For the text-containing cell, return its midpoint in (X, Y) coordinate format. 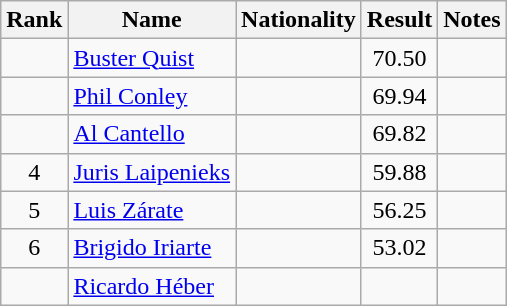
Phil Conley (152, 96)
Ricardo Héber (152, 286)
Al Cantello (152, 134)
4 (34, 172)
6 (34, 248)
Nationality (299, 20)
Notes (472, 20)
Buster Quist (152, 58)
56.25 (399, 210)
5 (34, 210)
Brigido Iriarte (152, 248)
Luis Zárate (152, 210)
Name (152, 20)
69.94 (399, 96)
70.50 (399, 58)
Juris Laipenieks (152, 172)
Rank (34, 20)
59.88 (399, 172)
53.02 (399, 248)
69.82 (399, 134)
Result (399, 20)
